Capture the cell that displays the provided text and extract its [x, y] central coordinate. 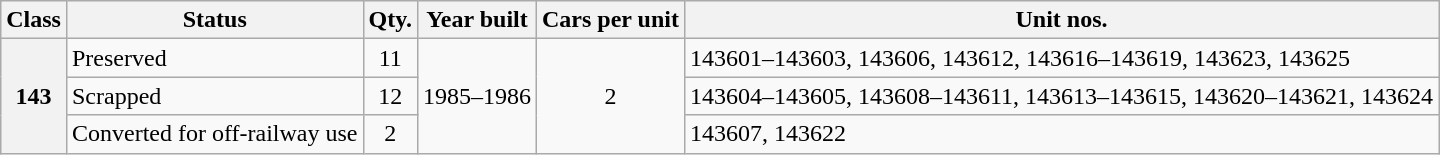
Year built [476, 20]
143607, 143622 [1061, 134]
1985–1986 [476, 96]
Unit nos. [1061, 20]
Class [34, 20]
Preserved [214, 58]
Status [214, 20]
143601–143603, 143606, 143612, 143616–143619, 143623, 143625 [1061, 58]
Converted for off-railway use [214, 134]
Cars per unit [610, 20]
12 [390, 96]
143 [34, 96]
11 [390, 58]
143604–143605, 143608–143611, 143613–143615, 143620–143621, 143624 [1061, 96]
Scrapped [214, 96]
Qty. [390, 20]
